Search for the cell housing the specified text and yield its [X, Y] center coordinate. 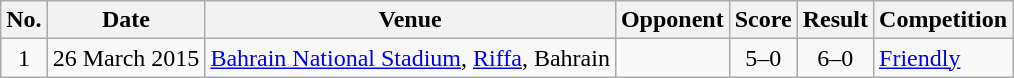
5–0 [763, 58]
Bahrain National Stadium, Riffa, Bahrain [410, 58]
Score [763, 20]
6–0 [835, 58]
Opponent [672, 20]
1 [24, 58]
Result [835, 20]
Friendly [944, 58]
No. [24, 20]
Venue [410, 20]
Competition [944, 20]
26 March 2015 [126, 58]
Date [126, 20]
